Find where the given text appears and provide that cell's center as (x, y) coordinate. 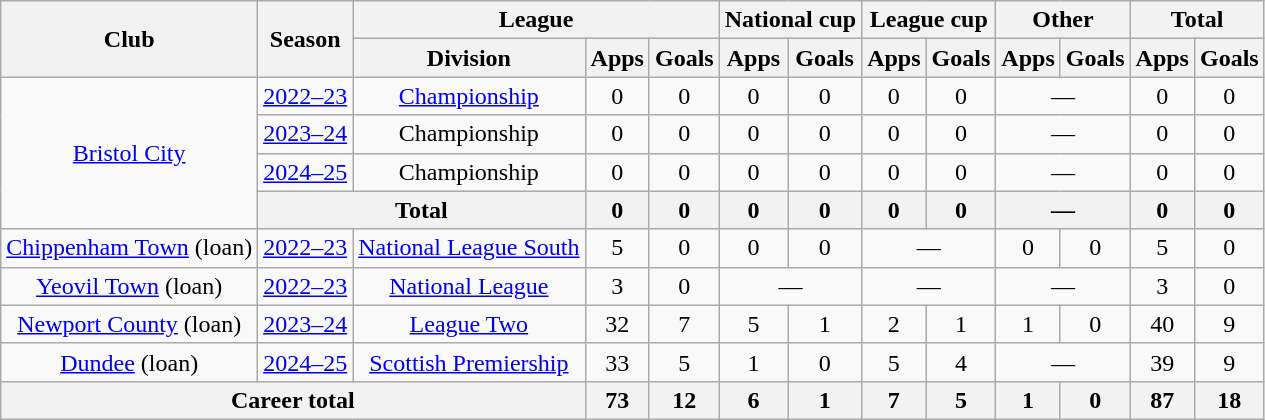
League Two (469, 324)
87 (1162, 400)
Club (130, 39)
Division (469, 58)
32 (617, 324)
18 (1229, 400)
League (536, 20)
39 (1162, 362)
Bristol City (130, 153)
National League South (469, 248)
Dundee (loan) (130, 362)
Scottish Premiership (469, 362)
National League (469, 286)
2 (894, 324)
6 (753, 400)
National cup (790, 20)
Newport County (loan) (130, 324)
Career total (293, 400)
4 (961, 362)
73 (617, 400)
40 (1162, 324)
Yeovil Town (loan) (130, 286)
League cup (929, 20)
12 (684, 400)
33 (617, 362)
Chippenham Town (loan) (130, 248)
Season (306, 39)
Other (1063, 20)
